Capture the cell that displays the provided text and extract its [X, Y] central coordinate. 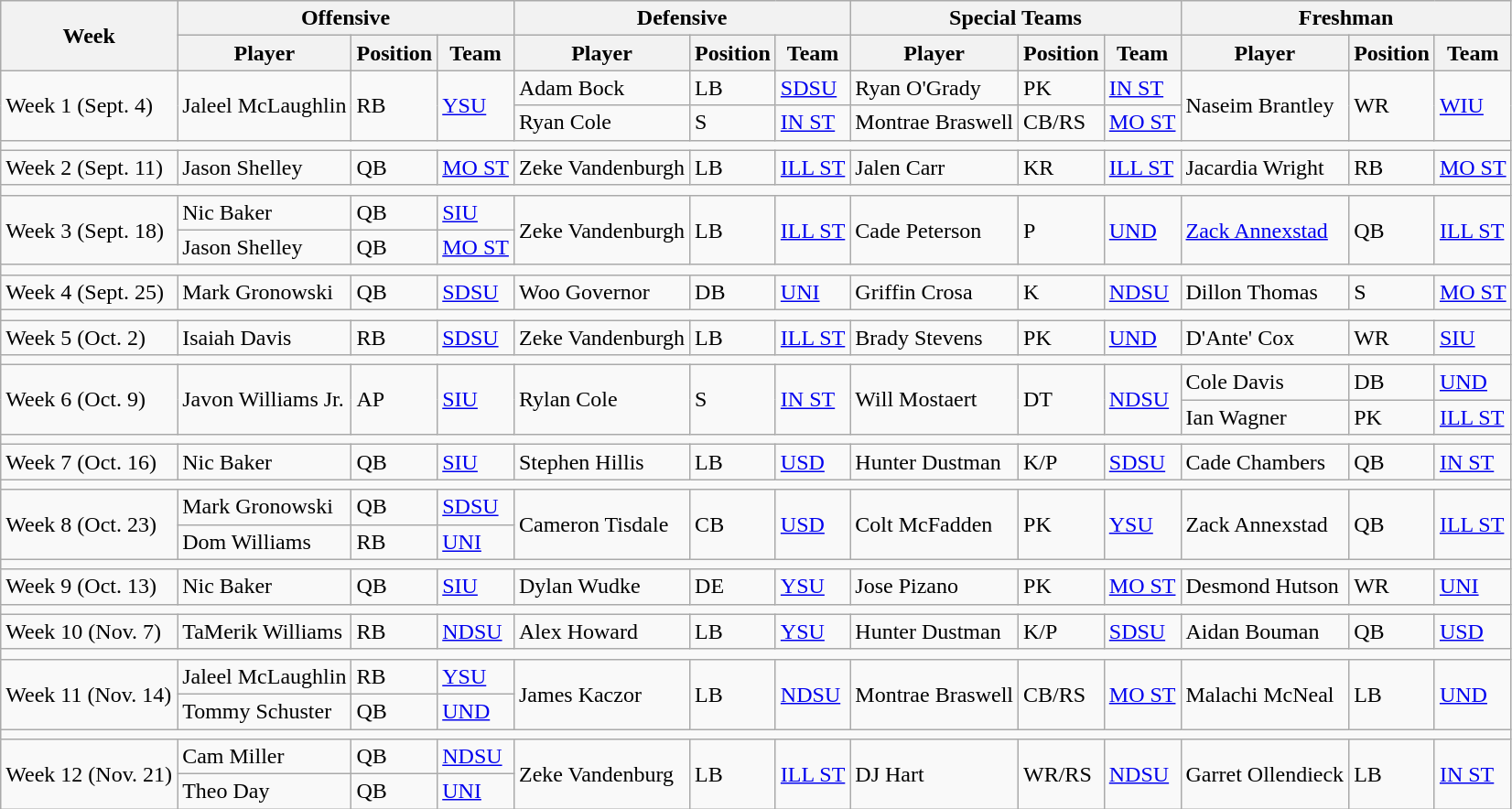
Stephen Hillis [601, 462]
Malachi McNeal [1265, 694]
Cole Davis [1265, 383]
Woo Governor [601, 292]
Offensive [346, 18]
Cam Miller [265, 757]
Freshman [1345, 18]
WIU [1473, 105]
Ryan O'Grady [934, 88]
Naseim Brantley [1265, 105]
DT [1062, 400]
Jacardia Wright [1265, 167]
Week 3 (Sept. 18) [90, 230]
Cade Chambers [1265, 462]
DJ Hart [934, 774]
Aidan Bouman [1265, 631]
Garret Ollendieck [1265, 774]
Cade Peterson [934, 230]
Week 6 (Oct. 9) [90, 400]
Isaiah Davis [265, 338]
Griffin Crosa [934, 292]
Week 2 (Sept. 11) [90, 167]
James Kaczor [601, 694]
Ryan Cole [601, 123]
Jose Pizano [934, 587]
Week 8 (Oct. 23) [90, 524]
Rylan Cole [601, 400]
Colt McFadden [934, 524]
Jalen Carr [934, 167]
Brady Stevens [934, 338]
Week 10 (Nov. 7) [90, 631]
Adam Bock [601, 88]
Week 1 (Sept. 4) [90, 105]
Week 12 (Nov. 21) [90, 774]
Theo Day [265, 792]
Will Mostaert [934, 400]
Cameron Tisdale [601, 524]
Dom Williams [265, 542]
Dillon Thomas [1265, 292]
Dylan Wudke [601, 587]
Javon Williams Jr. [265, 400]
Week 5 (Oct. 2) [90, 338]
KR [1062, 167]
Tommy Schuster [265, 711]
Alex Howard [601, 631]
Week 7 (Oct. 16) [90, 462]
K [1062, 292]
Special Teams [1016, 18]
Defensive [681, 18]
CB [733, 524]
Ian Wagner [1265, 417]
Zeke Vandenburg [601, 774]
P [1062, 230]
WR/RS [1062, 774]
Week [90, 36]
TaMerik Williams [265, 631]
Week 4 (Sept. 25) [90, 292]
AP [394, 400]
Week 9 (Oct. 13) [90, 587]
D'Ante' Cox [1265, 338]
Week 11 (Nov. 14) [90, 694]
DE [733, 587]
Desmond Hutson [1265, 587]
